Determine the [X, Y] coordinate at the center of the cell enclosing the given text.  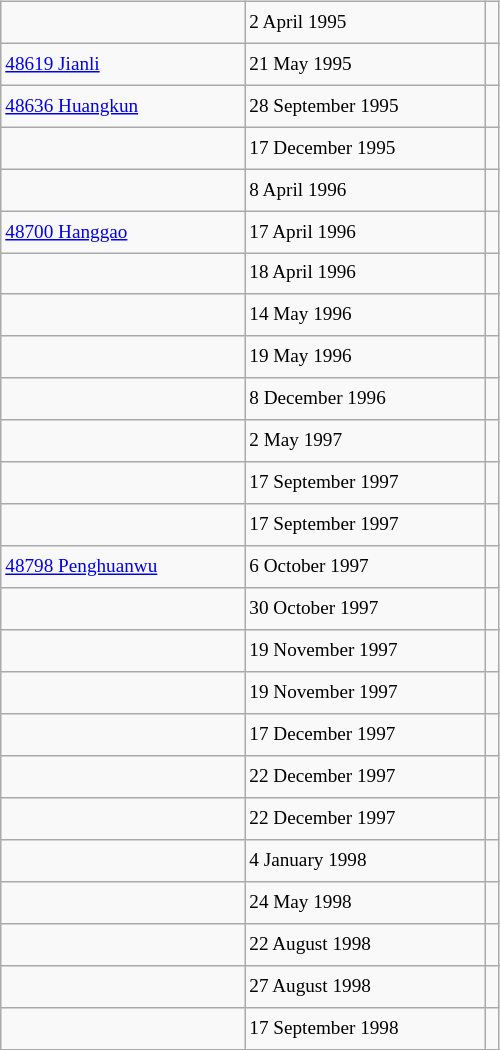
28 September 1995 [365, 106]
48636 Huangkun [123, 106]
24 May 1998 [365, 902]
18 April 1996 [365, 274]
4 January 1998 [365, 861]
2 May 1997 [365, 441]
48798 Penghuanwu [123, 567]
22 August 1998 [365, 944]
30 October 1997 [365, 609]
19 May 1996 [365, 357]
6 October 1997 [365, 567]
17 September 1998 [365, 1028]
17 December 1995 [365, 148]
14 May 1996 [365, 315]
17 April 1996 [365, 232]
21 May 1995 [365, 64]
8 April 1996 [365, 190]
48619 Jianli [123, 64]
8 December 1996 [365, 399]
17 December 1997 [365, 735]
48700 Hanggao [123, 232]
2 April 1995 [365, 22]
27 August 1998 [365, 986]
